Locate the cell with the specified text and output its [x, y] center coordinate. 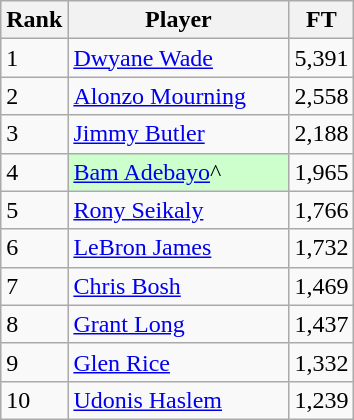
3 [34, 134]
LeBron James [178, 248]
9 [34, 362]
1,437 [322, 324]
6 [34, 248]
1 [34, 58]
Player [178, 20]
Chris Bosh [178, 286]
8 [34, 324]
10 [34, 400]
Jimmy Butler [178, 134]
Udonis Haslem [178, 400]
FT [322, 20]
7 [34, 286]
Glen Rice [178, 362]
5,391 [322, 58]
1,732 [322, 248]
2,558 [322, 96]
2,188 [322, 134]
1,965 [322, 172]
1,469 [322, 286]
4 [34, 172]
Rony Seikaly [178, 210]
1,239 [322, 400]
5 [34, 210]
Bam Adebayo^ [178, 172]
2 [34, 96]
Dwyane Wade [178, 58]
1,332 [322, 362]
Rank [34, 20]
Grant Long [178, 324]
1,766 [322, 210]
Alonzo Mourning [178, 96]
